Output the [x, y] coordinate of the center of the cell containing the given text.  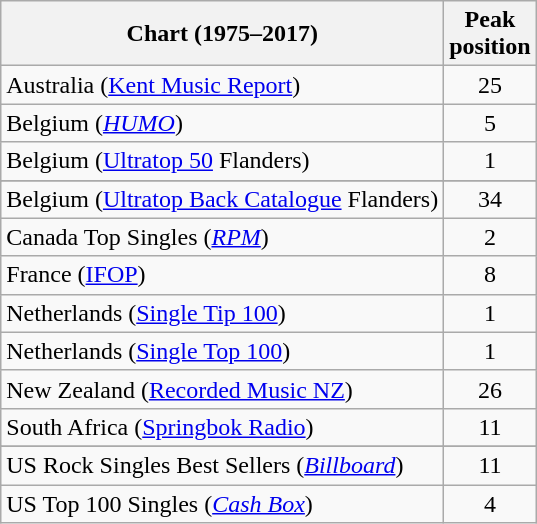
New Zealand (Recorded Music NZ) [222, 389]
Belgium (HUMO) [222, 123]
Chart (1975–2017) [222, 34]
France (IFOP) [222, 275]
South Africa (Springbok Radio) [222, 427]
Belgium (Ultratop Back Catalogue Flanders) [222, 199]
Netherlands (Single Top 100) [222, 351]
Australia (Kent Music Report) [222, 85]
Peakposition [490, 34]
US Rock Singles Best Sellers (Billboard) [222, 465]
5 [490, 123]
Netherlands (Single Tip 100) [222, 313]
34 [490, 199]
2 [490, 237]
Canada Top Singles (RPM) [222, 237]
Belgium (Ultratop 50 Flanders) [222, 161]
26 [490, 389]
25 [490, 85]
4 [490, 503]
8 [490, 275]
US Top 100 Singles (Cash Box) [222, 503]
